Search for the cell housing the specified text and yield its (x, y) center coordinate. 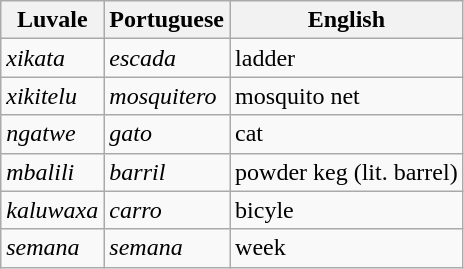
week (347, 248)
carro (167, 210)
Luvale (52, 20)
mbalili (52, 172)
barril (167, 172)
powder keg (lit. barrel) (347, 172)
English (347, 20)
bicyle (347, 210)
kaluwaxa (52, 210)
gato (167, 134)
xikata (52, 58)
mosquitero (167, 96)
Portuguese (167, 20)
xikitelu (52, 96)
ladder (347, 58)
cat (347, 134)
ngatwe (52, 134)
mosquito net (347, 96)
escada (167, 58)
